Provide the [x, y] coordinate of the cell's center where the given text is located.  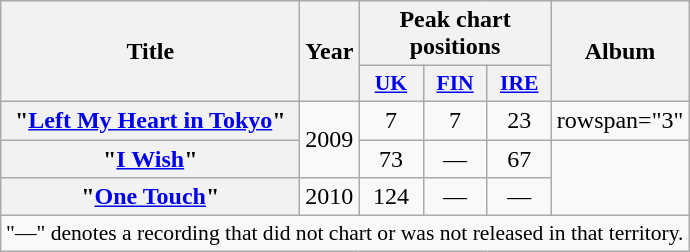
"—" denotes a recording that did not chart or was not released in that territory. [345, 234]
Peak chart positions [455, 34]
67 [519, 159]
2010 [330, 197]
73 [391, 159]
IRE [519, 84]
"Left My Heart in Tokyo" [150, 120]
Title [150, 52]
Year [330, 52]
FIN [455, 84]
rowspan="3" [620, 120]
"One Touch" [150, 197]
124 [391, 197]
23 [519, 120]
Album [620, 52]
2009 [330, 139]
"I Wish" [150, 159]
UK [391, 84]
